Output the (x, y) coordinate of the center of the cell containing the given text.  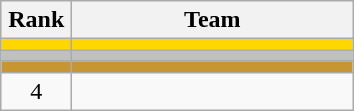
Team (212, 20)
Rank (36, 20)
4 (36, 91)
